Return (X, Y) of the center of cell containing provided text 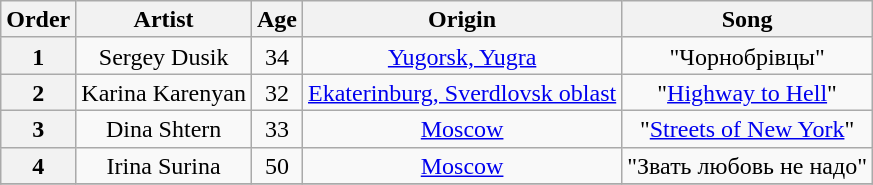
Karina Karenyan (164, 92)
Ekaterinburg, Sverdlovsk oblast (462, 92)
50 (276, 166)
Dina Shtern (164, 128)
33 (276, 128)
Sergey Dusik (164, 56)
Song (748, 20)
34 (276, 56)
"Streets of New York" (748, 128)
Irina Surina (164, 166)
"Чорнобрiвцы" (748, 56)
"Highway to Hell" (748, 92)
3 (38, 128)
Artist (164, 20)
2 (38, 92)
Yugorsk, Yugra (462, 56)
Origin (462, 20)
Order (38, 20)
Age (276, 20)
1 (38, 56)
"Звать любовь не надо" (748, 166)
32 (276, 92)
4 (38, 166)
